Determine the [X, Y] coordinate at the center of the cell enclosing the given text.  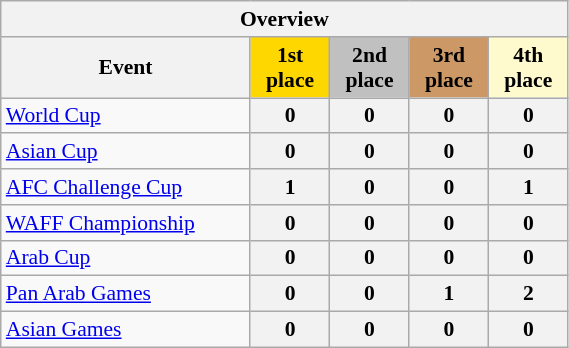
1st place [290, 68]
Pan Arab Games [126, 294]
4th place [528, 68]
Event [126, 68]
AFC Challenge Cup [126, 187]
Asian Games [126, 330]
WAFF Championship [126, 223]
Asian Cup [126, 152]
Arab Cup [126, 258]
World Cup [126, 116]
2 [528, 294]
Overview [284, 19]
3rd place [448, 68]
2nd place [370, 68]
